Return the (x, y) coordinate for the center point of the cell that contains the specified text.  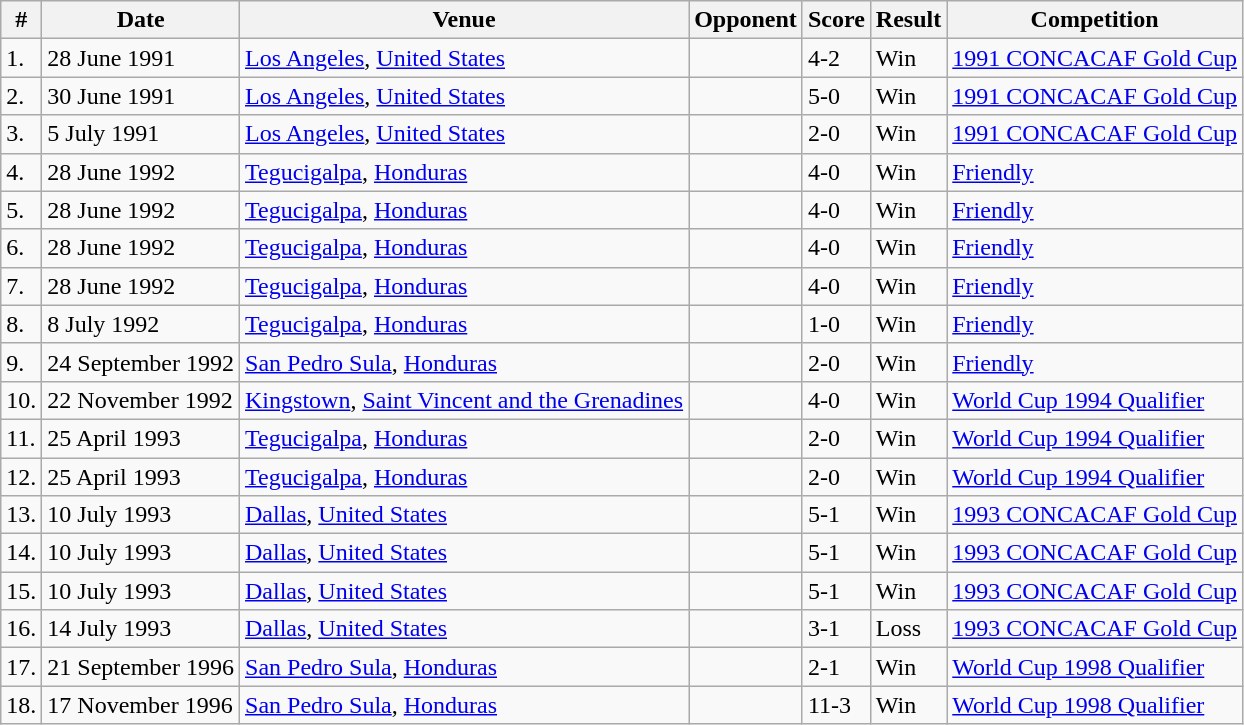
1-0 (836, 324)
13. (22, 515)
17. (22, 667)
Competition (1095, 20)
11-3 (836, 705)
8. (22, 324)
14. (22, 553)
Result (908, 20)
6. (22, 248)
8 July 1992 (141, 324)
22 November 1992 (141, 400)
18. (22, 705)
2. (22, 96)
Loss (908, 629)
Kingstown, Saint Vincent and the Grenadines (464, 400)
5-0 (836, 96)
12. (22, 477)
24 September 1992 (141, 362)
17 November 1996 (141, 705)
4-2 (836, 58)
11. (22, 438)
Score (836, 20)
5. (22, 210)
7. (22, 286)
21 September 1996 (141, 667)
# (22, 20)
Venue (464, 20)
28 June 1991 (141, 58)
15. (22, 591)
Date (141, 20)
16. (22, 629)
3-1 (836, 629)
14 July 1993 (141, 629)
Opponent (746, 20)
10. (22, 400)
30 June 1991 (141, 96)
2-1 (836, 667)
3. (22, 134)
1. (22, 58)
4. (22, 172)
9. (22, 362)
5 July 1991 (141, 134)
